From the cell containing the given text, extract its center point as (x, y) coordinate. 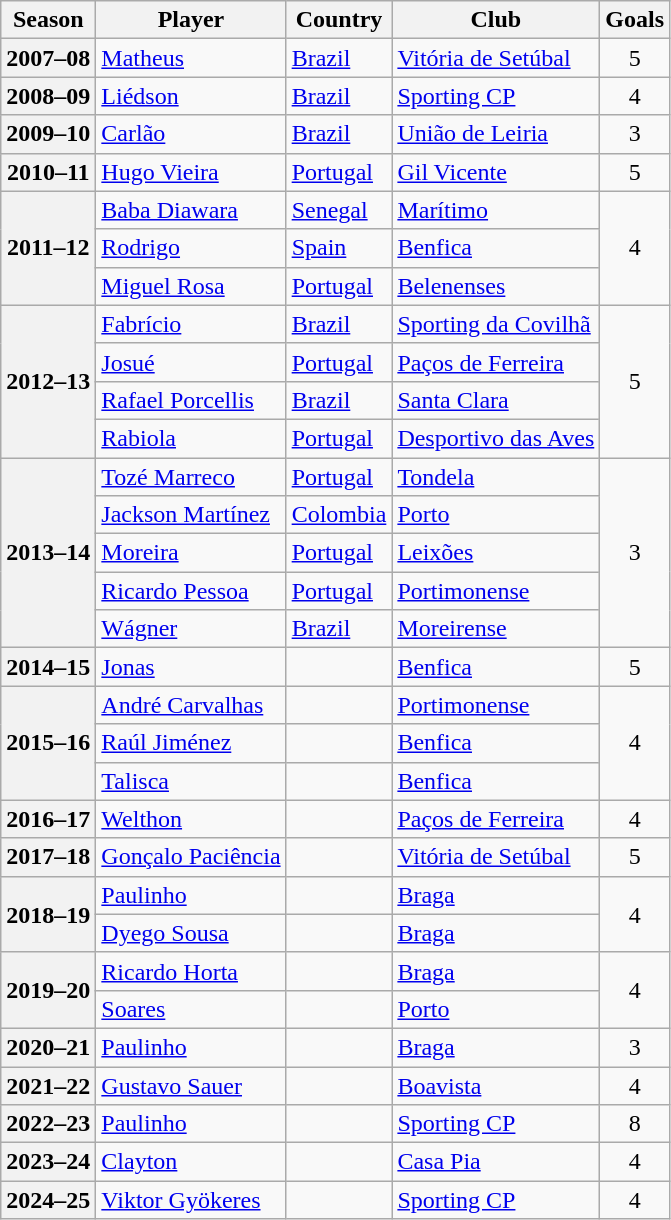
2022–23 (48, 1124)
Moreira (191, 553)
Raúl Jiménez (191, 743)
Player (191, 20)
2011–12 (48, 248)
Desportivo das Aves (496, 438)
Gil Vicente (496, 172)
Welthon (191, 819)
Sporting da Covilhã (496, 324)
Soares (191, 1009)
Clayton (191, 1162)
Baba Diawara (191, 210)
Belenenses (496, 286)
Dyego Sousa (191, 933)
2013–14 (48, 553)
Leixões (496, 553)
2019–20 (48, 990)
Marítimo (496, 210)
Jackson Martínez (191, 515)
2020–21 (48, 1047)
2008–09 (48, 96)
Carlão (191, 134)
Ricardo Horta (191, 971)
Gonçalo Paciência (191, 857)
Rafael Porcellis (191, 400)
Spain (339, 248)
8 (635, 1124)
Josué (191, 362)
Club (496, 20)
Goals (635, 20)
Ricardo Pessoa (191, 591)
Boavista (496, 1085)
2010–11 (48, 172)
Casa Pia (496, 1162)
André Carvalhas (191, 705)
Santa Clara (496, 400)
2007–08 (48, 58)
2012–13 (48, 381)
Gustavo Sauer (191, 1085)
Country (339, 20)
Senegal (339, 210)
Viktor Gyökeres (191, 1200)
Tozé Marreco (191, 477)
Matheus (191, 58)
Season (48, 20)
Jonas (191, 667)
Fabrício (191, 324)
2018–19 (48, 914)
2021–22 (48, 1085)
Tondela (496, 477)
Rodrigo (191, 248)
2023–24 (48, 1162)
Talisca (191, 781)
2009–10 (48, 134)
Miguel Rosa (191, 286)
Colombia (339, 515)
Hugo Vieira (191, 172)
2016–17 (48, 819)
2017–18 (48, 857)
2024–25 (48, 1200)
Rabiola (191, 438)
União de Leiria (496, 134)
2015–16 (48, 743)
Moreirense (496, 629)
Wágner (191, 629)
2014–15 (48, 667)
Liédson (191, 96)
